Return the [x, y] coordinate for the center point of the cell that contains the specified text.  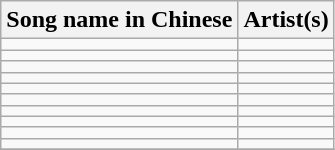
Artist(s) [286, 20]
Song name in Chinese [120, 20]
